Capture the cell that displays the provided text and extract its (x, y) central coordinate. 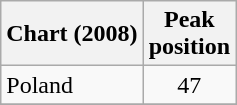
Peakposition (189, 34)
Poland (72, 85)
47 (189, 85)
Chart (2008) (72, 34)
